Return the (X, Y) coordinate for the center point of the cell that contains the specified text.  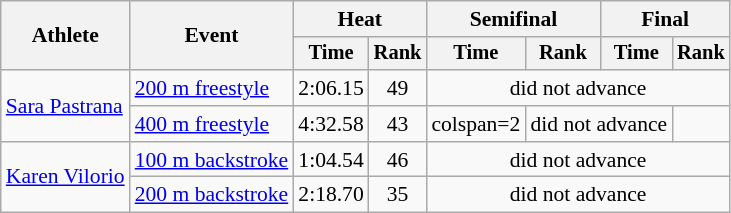
200 m freestyle (212, 88)
Final (666, 19)
100 m backstroke (212, 160)
2:06.15 (330, 88)
Athlete (66, 36)
43 (398, 124)
4:32.58 (330, 124)
Event (212, 36)
49 (398, 88)
200 m backstroke (212, 195)
Karen Vilorio (66, 178)
35 (398, 195)
Sara Pastrana (66, 106)
Semifinal (513, 19)
2:18.70 (330, 195)
46 (398, 160)
1:04.54 (330, 160)
Heat (360, 19)
colspan=2 (476, 124)
400 m freestyle (212, 124)
